Output the [X, Y] coordinate of the center of the cell containing the given text.  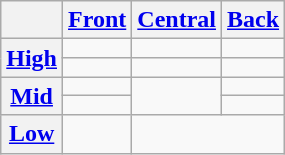
Low [32, 134]
High [32, 58]
Front [98, 20]
Central [177, 20]
Back [254, 20]
Mid [32, 96]
